Pinpoint the cell where the given text exists, returning its [X, Y] midpoint coordinate. 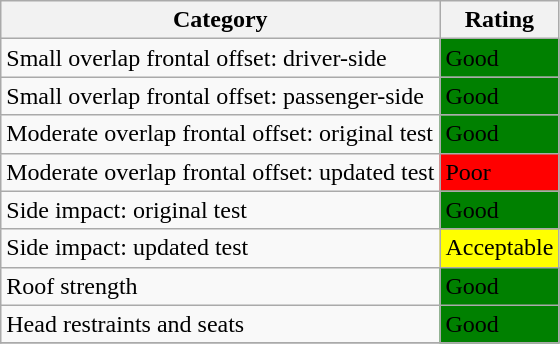
Poor [500, 172]
Head restraints and seats [220, 324]
Category [220, 20]
Moderate overlap frontal offset: updated test [220, 172]
Roof strength [220, 286]
Side impact: original test [220, 210]
Side impact: updated test [220, 248]
Rating [500, 20]
Moderate overlap frontal offset: original test [220, 134]
Acceptable [500, 248]
Small overlap frontal offset: passenger-side [220, 96]
Small overlap frontal offset: driver-side [220, 58]
